For the text-containing cell, return its midpoint in (X, Y) coordinate format. 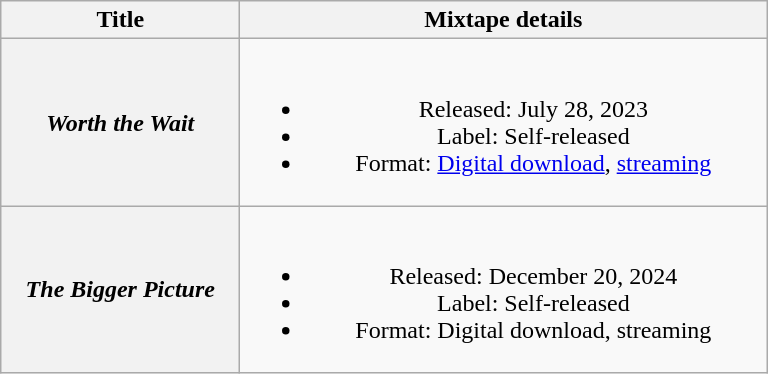
Released: July 28, 2023Label: Self-releasedFormat: Digital download, streaming (504, 122)
Title (120, 20)
The Bigger Picture (120, 290)
Mixtape details (504, 20)
Released: December 20, 2024Label: Self-releasedFormat: Digital download, streaming (504, 290)
Worth the Wait (120, 122)
